Find where the given text appears and provide that cell's center as [X, Y] coordinate. 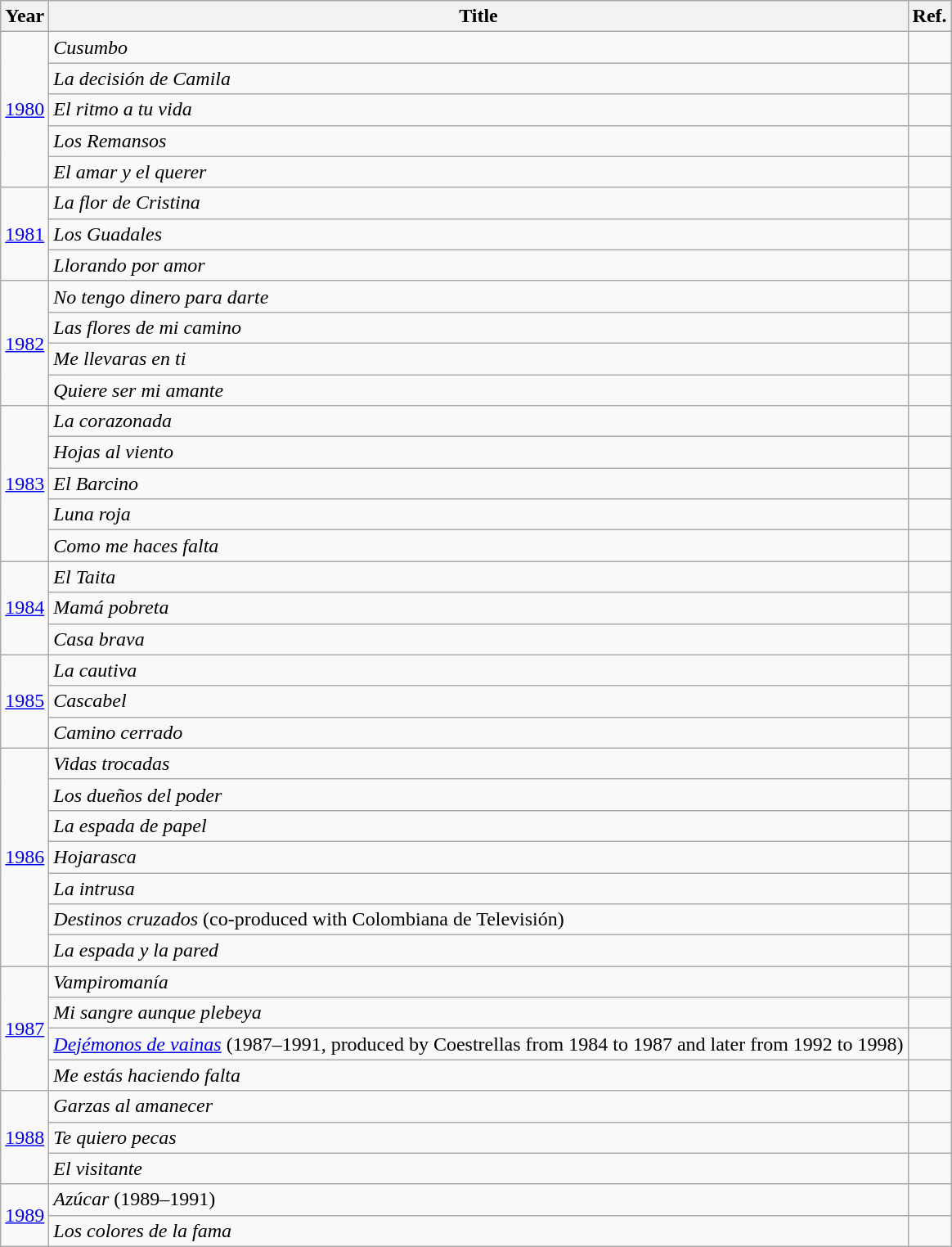
La corazonada [478, 421]
1986 [25, 857]
Como me haces falta [478, 546]
Hojas al viento [478, 452]
1987 [25, 1029]
La espada de papel [478, 826]
No tengo dinero para darte [478, 296]
El visitante [478, 1168]
Camino cerrado [478, 732]
Los Remansos [478, 141]
1985 [25, 701]
1988 [25, 1137]
Dejémonos de vainas (1987–1991, produced by Coestrellas from 1984 to 1987 and later from 1992 to 1998) [478, 1044]
Mamá pobreta [478, 608]
1980 [25, 110]
Title [478, 16]
1989 [25, 1215]
1983 [25, 484]
Ref. [929, 16]
Garzas al amanecer [478, 1106]
Cascabel [478, 701]
Llorando por amor [478, 265]
Las flores de mi camino [478, 327]
Cusumbo [478, 47]
Mi sangre aunque plebeya [478, 1013]
Los colores de la fama [478, 1231]
La espada y la pared [478, 951]
Te quiero pecas [478, 1137]
El Barcino [478, 484]
1982 [25, 343]
La flor de Cristina [478, 203]
Me llevaras en ti [478, 358]
1984 [25, 608]
Destinos cruzados (co-produced with Colombiana de Televisión) [478, 920]
Luna roja [478, 515]
Quiere ser mi amante [478, 390]
Hojarasca [478, 857]
Los Guadales [478, 234]
El ritmo a tu vida [478, 110]
La decisión de Camila [478, 79]
La cautiva [478, 670]
Year [25, 16]
Me estás haciendo falta [478, 1075]
Los dueños del poder [478, 795]
Casa brava [478, 639]
Azúcar (1989–1991) [478, 1200]
La intrusa [478, 888]
Vidas trocadas [478, 763]
Vampiromanía [478, 982]
El Taita [478, 577]
El amar y el querer [478, 172]
1981 [25, 234]
